Return the [X, Y] coordinate for the center point of the cell that contains the specified text.  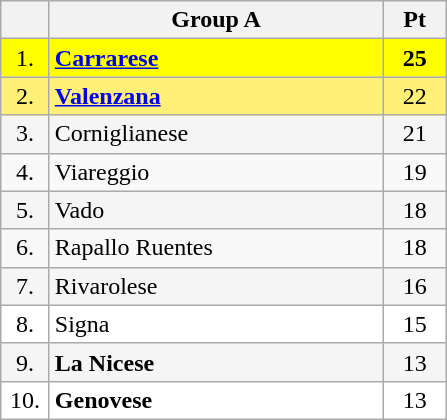
2. [26, 96]
6. [26, 248]
1. [26, 58]
Pt [415, 20]
10. [26, 400]
5. [26, 210]
9. [26, 362]
7. [26, 286]
25 [415, 58]
Valenzana [216, 96]
Signa [216, 324]
8. [26, 324]
22 [415, 96]
4. [26, 172]
Corniglianese [216, 134]
Rivarolese [216, 286]
Carrarese [216, 58]
16 [415, 286]
21 [415, 134]
Rapallo Ruentes [216, 248]
Genovese [216, 400]
Viareggio [216, 172]
3. [26, 134]
Vado [216, 210]
15 [415, 324]
Group A [216, 20]
La Nicese [216, 362]
19 [415, 172]
